Extract the [X, Y] coordinate from the center of the cell holding the provided text.  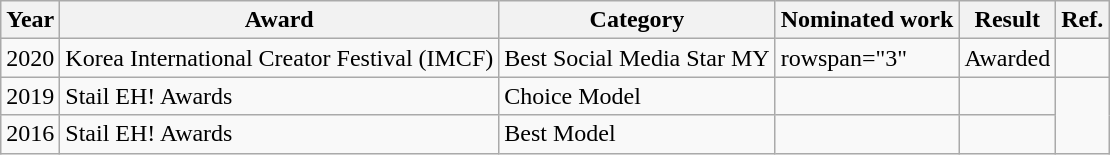
Best Model [637, 134]
rowspan="3" [867, 58]
2016 [30, 134]
2020 [30, 58]
2019 [30, 96]
Award [280, 20]
Ref. [1082, 20]
Best Social Media Star MY [637, 58]
Year [30, 20]
Result [1008, 20]
Nominated work [867, 20]
Category [637, 20]
Awarded [1008, 58]
Choice Model [637, 96]
Korea International Creator Festival (IMCF) [280, 58]
